For the text-containing cell, return its midpoint in (X, Y) coordinate format. 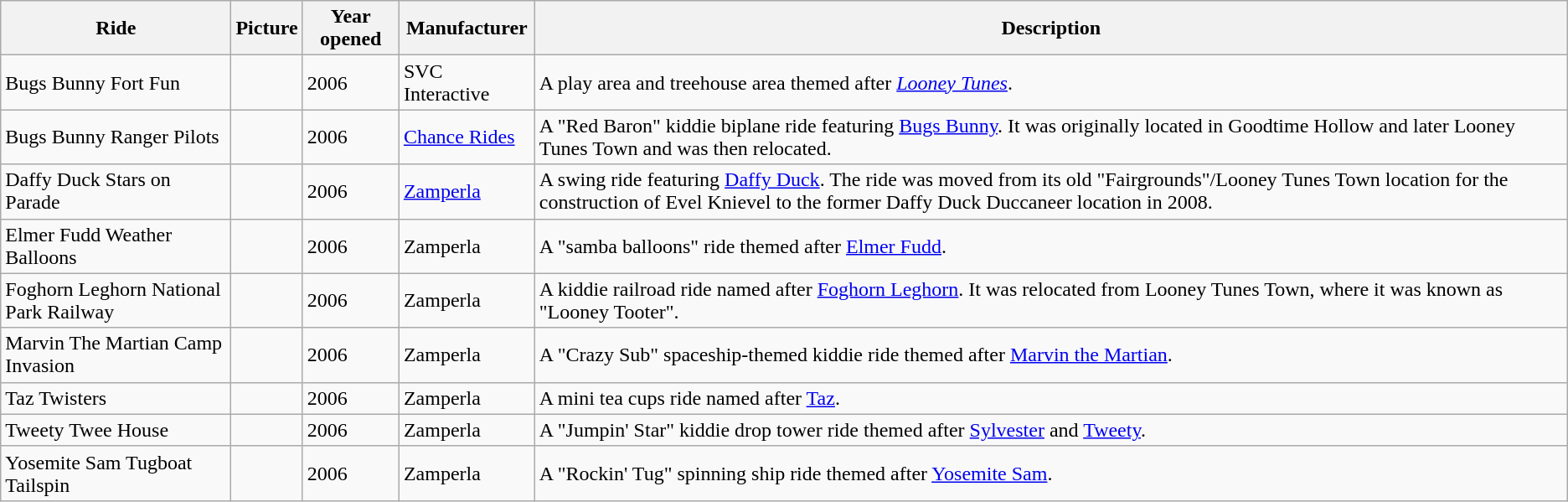
A "Jumpin' Star" kiddie drop tower ride themed after Sylvester and Tweety. (1050, 430)
Elmer Fudd Weather Balloons (116, 246)
A "samba balloons" ride themed after Elmer Fudd. (1050, 246)
Taz Twisters (116, 398)
Bugs Bunny Ranger Pilots (116, 137)
A kiddie railroad ride named after Foghorn Leghorn. It was relocated from Looney Tunes Town, where it was known as "Looney Tooter". (1050, 300)
Chance Rides (467, 137)
Daffy Duck Stars on Parade (116, 191)
Bugs Bunny Fort Fun (116, 82)
Description (1050, 28)
A play area and treehouse area themed after Looney Tunes. (1050, 82)
Tweety Twee House (116, 430)
A mini tea cups ride named after Taz. (1050, 398)
A "Crazy Sub" spaceship-themed kiddie ride themed after Marvin the Martian. (1050, 355)
SVC Interactive (467, 82)
Foghorn Leghorn National Park Railway (116, 300)
A "Rockin' Tug" spinning ship ride themed after Yosemite Sam. (1050, 473)
Year opened (350, 28)
Ride (116, 28)
Marvin The Martian Camp Invasion (116, 355)
Picture (266, 28)
Yosemite Sam Tugboat Tailspin (116, 473)
Manufacturer (467, 28)
